Determine the (x, y) coordinate at the center of the cell enclosing the given text.  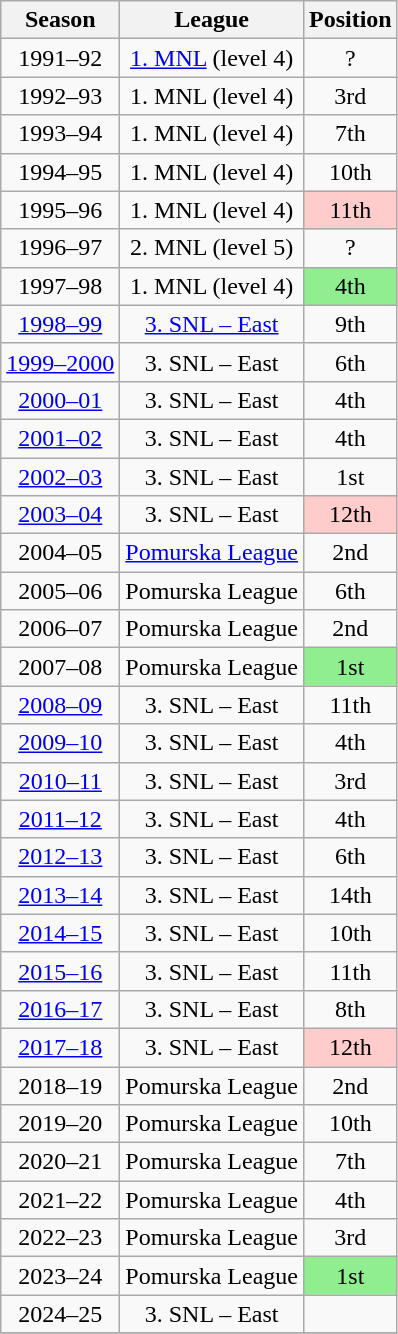
2020–21 (60, 1162)
2011–12 (60, 819)
2019–20 (60, 1124)
2016–17 (60, 1009)
2024–25 (60, 1314)
2022–23 (60, 1238)
Season (60, 20)
1995–96 (60, 210)
1991–92 (60, 58)
2004–05 (60, 553)
2013–14 (60, 895)
2018–19 (60, 1085)
2006–07 (60, 629)
2009–10 (60, 743)
2007–08 (60, 667)
2003–04 (60, 515)
2014–15 (60, 933)
1994–95 (60, 172)
2012–13 (60, 857)
2023–24 (60, 1276)
2001–02 (60, 438)
League (212, 20)
14th (350, 895)
2008–09 (60, 705)
2. MNL (level 5) (212, 248)
2000–01 (60, 400)
1996–97 (60, 248)
1992–93 (60, 96)
1997–98 (60, 286)
2017–18 (60, 1047)
9th (350, 324)
8th (350, 1009)
2015–16 (60, 971)
1998–99 (60, 324)
1993–94 (60, 134)
Position (350, 20)
2021–22 (60, 1200)
2002–03 (60, 477)
2010–11 (60, 781)
1999–2000 (60, 362)
2005–06 (60, 591)
